Determine the [X, Y] coordinate at the center of the cell enclosing the given text.  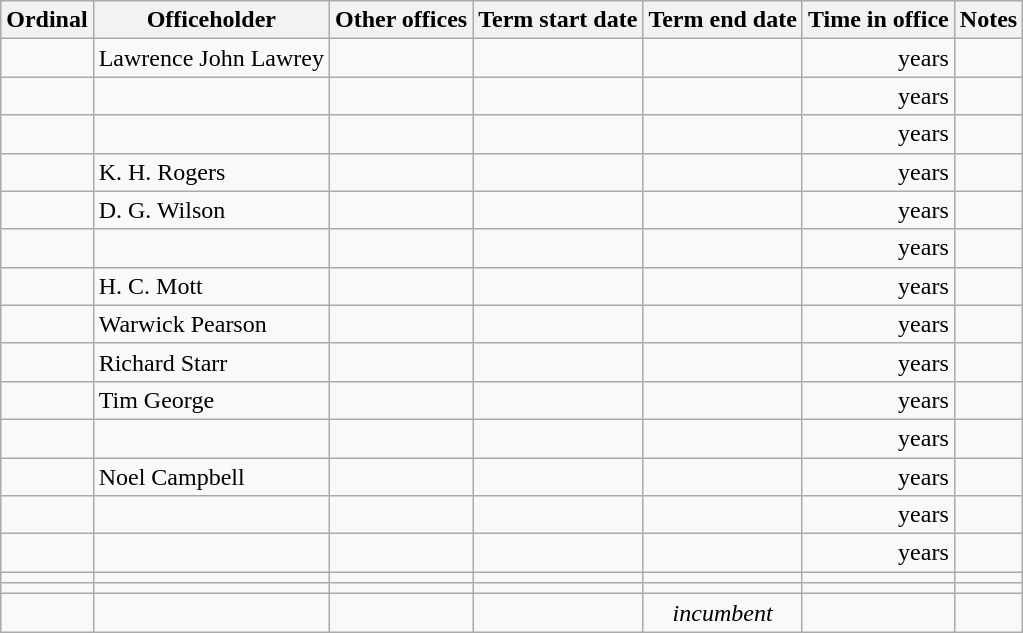
Other offices [400, 20]
Notes [988, 20]
K. H. Rogers [211, 172]
Tim George [211, 400]
D. G. Wilson [211, 210]
Ordinal [47, 20]
Richard Starr [211, 362]
Warwick Pearson [211, 324]
Term end date [723, 20]
Time in office [878, 20]
H. C. Mott [211, 286]
Term start date [558, 20]
Officeholder [211, 20]
Noel Campbell [211, 477]
incumbent [723, 613]
Lawrence John Lawrey [211, 58]
